Find where the given text appears and provide that cell's center as [X, Y] coordinate. 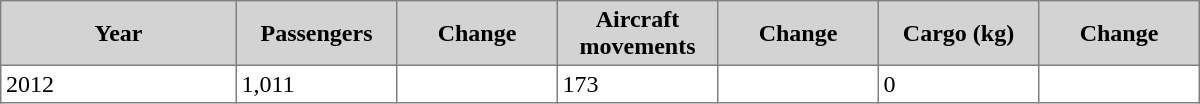
Year [119, 33]
2012 [119, 84]
Aircraft movements [637, 33]
1,011 [316, 84]
Cargo (kg) [958, 33]
173 [637, 84]
Passengers [316, 33]
0 [958, 84]
